Capture the cell that displays the provided text and extract its (x, y) central coordinate. 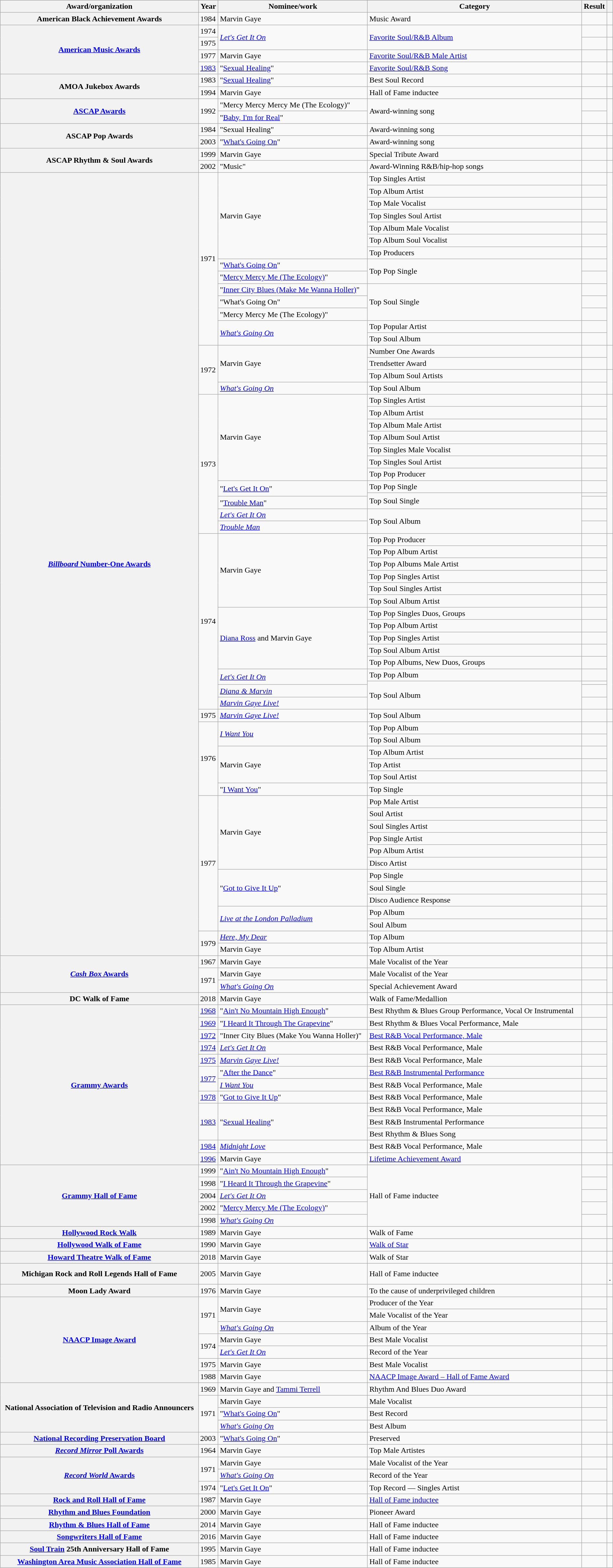
Lifetime Achievement Award (475, 1159)
Top Album Soul Vocalist (475, 240)
1987 (208, 1500)
Top Pop Albums Male Artist (475, 564)
1968 (208, 1011)
Top Soul Singles Artist (475, 589)
Trendsetter Award (475, 364)
Washington Area Music Association Hall of Fame (100, 1562)
Moon Lady Award (100, 1290)
Grammy Hall of Fame (100, 1196)
Top Album Male Artist (475, 425)
Pop Single (475, 875)
Diana Ross and Marvin Gaye (293, 638)
Live at the London Palladium (293, 918)
Michigan Rock and Roll Legends Hall of Fame (100, 1274)
2016 (208, 1537)
"Inner City Blues (Make You Wanna Holler)" (293, 1036)
Pop Single Artist (475, 839)
Best Album (475, 1426)
1973 (208, 464)
Best Record (475, 1414)
Soul Train 25th Anniversary Hall of Fame (100, 1549)
Hollywood Rock Walk (100, 1233)
Category (475, 6)
Record Mirror Poll Awards (100, 1451)
Trouble Man (293, 527)
1988 (208, 1377)
Top Artist (475, 765)
Billboard Number-One Awards (100, 564)
Top Pop Singles Duos, Groups (475, 613)
Cash Box Awards (100, 974)
1978 (208, 1097)
"I Heard It Through the Grapevine" (293, 1183)
Top Popular Artist (475, 326)
1979 (208, 943)
AMOA Jukebox Awards (100, 86)
1985 (208, 1562)
"Mercy Mercy Mercy Me (The Ecology)" (293, 105)
ASCAP Rhythm & Soul Awards (100, 160)
Pioneer Award (475, 1512)
"I Heard It Through The Grapevine" (293, 1023)
Favorite Soul/R&B Male Artist (475, 56)
Rock and Roll Hall of Fame (100, 1500)
2005 (208, 1274)
Best Soul Record (475, 80)
1990 (208, 1245)
Music Award (475, 19)
American Music Awards (100, 49)
ASCAP Pop Awards (100, 136)
1964 (208, 1451)
Favorite Soul/R&B Album (475, 37)
Award/organization (100, 6)
"After the Dance" (293, 1072)
Soul Singles Artist (475, 826)
Top Album (475, 937)
Diana & Marvin (293, 691)
Rhythm And Blues Duo Award (475, 1389)
2014 (208, 1525)
Marvin Gaye and Tammi Terrell (293, 1389)
Top Soul Artist (475, 777)
"I Want You" (293, 789)
Pop Album Artist (475, 851)
DC Walk of Fame (100, 999)
Howard Theatre Walk of Fame (100, 1257)
Top Album Male Vocalist (475, 228)
1989 (208, 1233)
To the cause of underprivileged children (475, 1290)
. (610, 1274)
"Baby, I'm for Real" (293, 117)
Best Rhythm & Blues Vocal Performance, Male (475, 1023)
Result (594, 6)
Year (208, 6)
NAACP Image Award (100, 1340)
Disco Audience Response (475, 900)
Producer of the Year (475, 1303)
Grammy Awards (100, 1085)
Pop Album (475, 912)
Songwriters Hall of Fame (100, 1537)
2004 (208, 1196)
"Music" (293, 167)
National Recording Preservation Board (100, 1438)
1994 (208, 93)
Top Album Soul Artist (475, 437)
National Association of Television and Radio Announcers (100, 1408)
Soul Artist (475, 814)
Number One Awards (475, 351)
"Inner City Blues (Make Me Wanna Holler)" (293, 290)
Hollywood Walk of Fame (100, 1245)
Top Producers (475, 253)
1967 (208, 962)
1995 (208, 1549)
Preserved (475, 1438)
1996 (208, 1159)
Best Rhythm & Blues Group Performance, Vocal Or Instrumental (475, 1011)
ASCAP Awards (100, 111)
Pop Male Artist (475, 802)
Top Singles Male Vocalist (475, 450)
Album of the Year (475, 1327)
Top Record — Singles Artist (475, 1487)
American Black Achievement Awards (100, 19)
Nominee/work (293, 6)
Here, My Dear (293, 937)
Top Album Soul Artists (475, 376)
Top Single (475, 789)
Favorite Soul/R&B Song (475, 68)
"Trouble Man" (293, 502)
Top Male Vocalist (475, 203)
Award-Winning R&B/hip-hop songs (475, 167)
Disco Artist (475, 863)
Soul Single (475, 888)
Midnight Love (293, 1146)
Rhythm & Blues Hall of Fame (100, 1525)
NAACP Image Award – Hall of Fame Award (475, 1377)
Best Rhythm & Blues Song (475, 1134)
Walk of Fame (475, 1233)
Male Vocalist (475, 1401)
Walk of Fame/Medallion (475, 999)
Top Male Artistes (475, 1451)
Soul Album (475, 925)
1992 (208, 111)
Record World Awards (100, 1475)
Top Pop Albums, New Duos, Groups (475, 663)
Special Tribute Award (475, 154)
Special Achievement Award (475, 986)
Rhythm and Blues Foundation (100, 1512)
2000 (208, 1512)
